Identify which cell holds the provided text, then report its (X, Y) central coordinate. 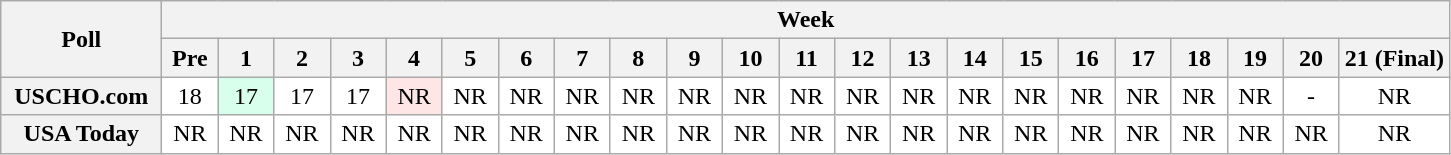
3 (358, 58)
USA Today (82, 134)
- (1311, 96)
19 (1255, 58)
10 (750, 58)
9 (694, 58)
7 (582, 58)
1 (246, 58)
14 (975, 58)
Pre (190, 58)
16 (1087, 58)
6 (526, 58)
13 (919, 58)
11 (806, 58)
USCHO.com (82, 96)
Poll (82, 39)
2 (302, 58)
8 (638, 58)
12 (863, 58)
20 (1311, 58)
5 (470, 58)
Week (806, 20)
4 (414, 58)
21 (Final) (1394, 58)
15 (1031, 58)
